From the cell containing the given text, extract its center point as [x, y] coordinate. 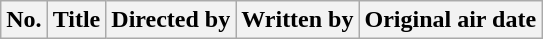
Title [76, 20]
Original air date [450, 20]
No. [24, 20]
Written by [298, 20]
Directed by [171, 20]
